Return the [x, y] coordinate for the center point of the cell that contains the specified text.  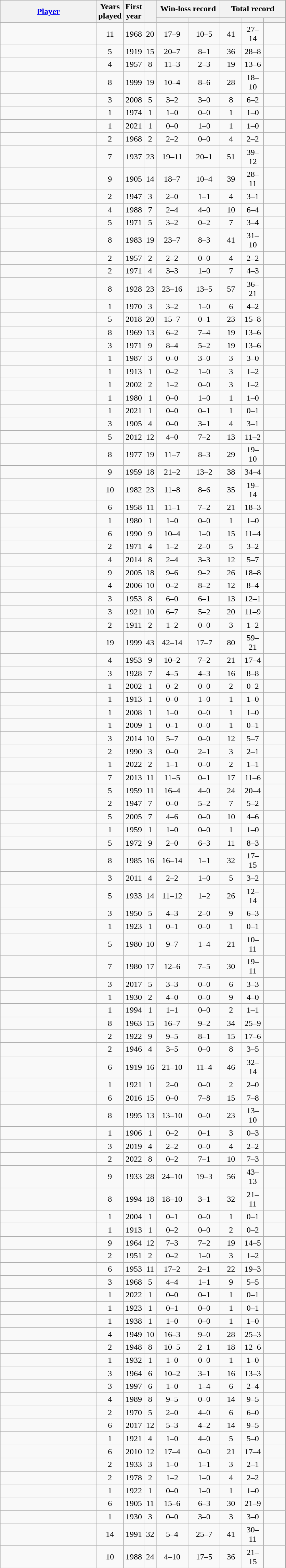
12–1 [253, 599]
11–9 [253, 612]
43–13 [253, 1177]
11–7 [172, 454]
16–4 [172, 791]
15–8 [253, 319]
21–15 [253, 1556]
28–11 [253, 179]
1958 [134, 507]
16–3 [172, 1334]
2018 [134, 319]
2–3 [204, 64]
6–4 [253, 209]
1938 [134, 1321]
27–14 [253, 34]
42–14 [172, 642]
21–11 [253, 1199]
1974 [134, 113]
17–15 [253, 860]
51 [231, 156]
43 [150, 642]
1911 [134, 625]
1989 [134, 1399]
32–14 [253, 1067]
5–3 [172, 1425]
11–8 [172, 490]
17–2 [172, 1269]
31–10 [253, 241]
36–21 [253, 289]
1995 [134, 1115]
24–10 [172, 1177]
13–2 [204, 472]
20–1 [204, 156]
Player [49, 12]
39–12 [253, 156]
17–5 [204, 1556]
57 [231, 289]
2012 [134, 437]
23–16 [172, 289]
16–14 [172, 860]
1951 [134, 1256]
Win-loss record [188, 9]
34 [231, 1023]
8–2 [204, 586]
22 [231, 1269]
5–4 [172, 1534]
23–7 [172, 241]
25–9 [253, 1023]
1950 [134, 914]
11–1 [172, 507]
11–2 [253, 437]
9–7 [172, 944]
Firstyear [134, 12]
1977 [134, 454]
5–5 [253, 1282]
18–8 [253, 573]
25–7 [204, 1534]
1963 [134, 1023]
1991 [134, 1534]
16–7 [172, 1023]
21–10 [172, 1067]
1949 [134, 1334]
1937 [134, 156]
56 [231, 1177]
2010 [134, 1451]
Total record [252, 9]
5–0 [253, 1438]
80 [231, 642]
9–6 [172, 573]
46 [231, 1067]
1982 [134, 490]
59–21 [253, 642]
1997 [134, 1386]
34–4 [253, 472]
7–4 [204, 332]
20–4 [253, 791]
39 [231, 179]
15–6 [172, 1504]
2019 [134, 1146]
Yearsplayed [110, 12]
13–5 [204, 289]
1985 [134, 860]
1906 [134, 1133]
2013 [134, 777]
2016 [134, 1098]
7–5 [204, 966]
20–7 [172, 51]
13–3 [253, 1373]
19–14 [253, 490]
8–8 [253, 673]
14–5 [253, 1243]
1978 [134, 1478]
10–11 [253, 944]
15–7 [172, 319]
2009 [134, 725]
29 [231, 454]
9–0 [204, 1334]
0–3 [253, 1133]
1972 [134, 843]
3–4 [253, 223]
4–5 [172, 673]
1987 [134, 358]
12–14 [253, 896]
6–1 [204, 599]
11–12 [172, 896]
17–6 [253, 1036]
7–1 [204, 1159]
1946 [134, 1049]
18–3 [253, 507]
4–10 [172, 1556]
21–9 [253, 1504]
1932 [134, 1360]
1983 [134, 241]
11–6 [253, 777]
19–10 [253, 454]
25–3 [253, 1334]
30–11 [253, 1534]
2006 [134, 586]
2004 [134, 1217]
38 [231, 472]
17–9 [172, 34]
1969 [134, 332]
35 [231, 490]
1948 [134, 1347]
21–2 [172, 472]
28–8 [253, 51]
4–4 [172, 1282]
2011 [134, 878]
6–7 [172, 612]
18–7 [172, 179]
17–7 [204, 642]
11–3 [172, 64]
11–5 [172, 777]
